From the cell containing the given text, extract its center point as (x, y) coordinate. 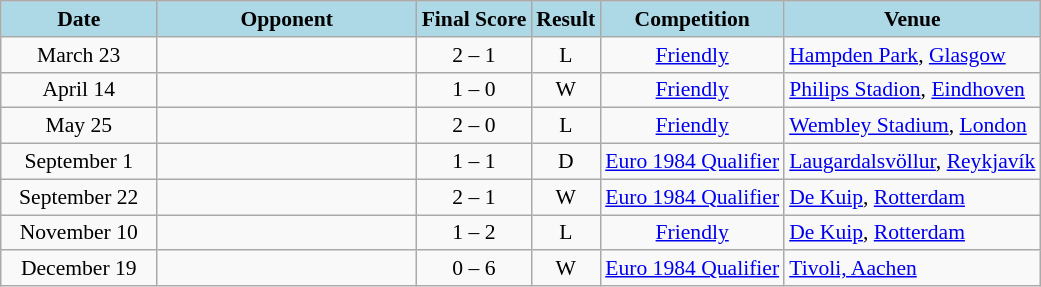
Hampden Park, Glasgow (912, 55)
March 23 (79, 55)
1 – 1 (474, 162)
Wembley Stadium, London (912, 126)
D (566, 162)
Philips Stadion, Eindhoven (912, 90)
December 19 (79, 269)
Competition (692, 19)
1 – 0 (474, 90)
April 14 (79, 90)
Date (79, 19)
1 – 2 (474, 233)
Tivoli, Aachen (912, 269)
Result (566, 19)
Venue (912, 19)
May 25 (79, 126)
2 – 0 (474, 126)
November 10 (79, 233)
September 1 (79, 162)
September 22 (79, 197)
Laugardalsvöllur, Reykjavík (912, 162)
0 – 6 (474, 269)
Opponent (287, 19)
Final Score (474, 19)
